Return the (X, Y) coordinate for the center point of the cell that contains the specified text.  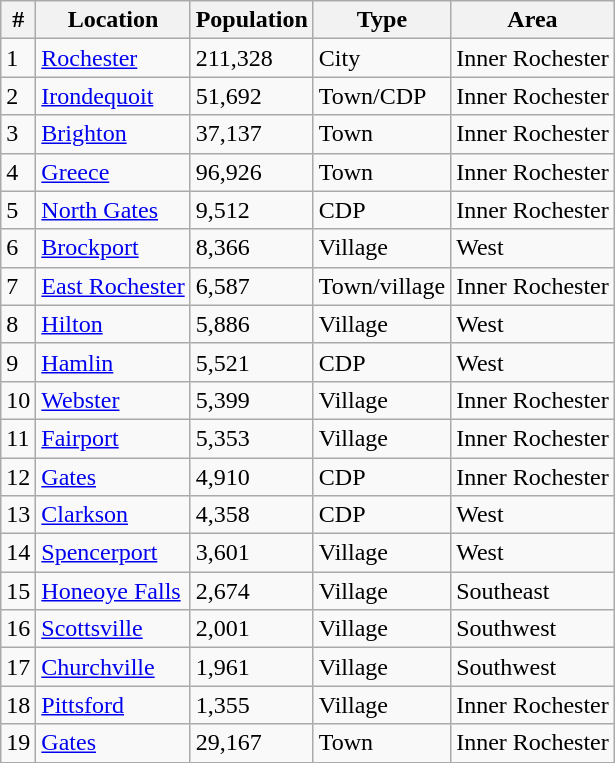
12 (18, 477)
14 (18, 553)
5,886 (252, 324)
9 (18, 362)
Scottsville (113, 629)
5 (18, 210)
8 (18, 324)
1,355 (252, 705)
City (382, 58)
# (18, 20)
East Rochester (113, 286)
4 (18, 172)
Town/CDP (382, 96)
Brighton (113, 134)
Hamlin (113, 362)
3 (18, 134)
Webster (113, 400)
96,926 (252, 172)
4,910 (252, 477)
2 (18, 96)
15 (18, 591)
Clarkson (113, 515)
18 (18, 705)
North Gates (113, 210)
Location (113, 20)
2,001 (252, 629)
1,961 (252, 667)
Fairport (113, 438)
10 (18, 400)
211,328 (252, 58)
7 (18, 286)
11 (18, 438)
Rochester (113, 58)
29,167 (252, 743)
17 (18, 667)
1 (18, 58)
Southeast (533, 591)
5,399 (252, 400)
2,674 (252, 591)
Hilton (113, 324)
6,587 (252, 286)
9,512 (252, 210)
Churchville (113, 667)
4,358 (252, 515)
19 (18, 743)
51,692 (252, 96)
Pittsford (113, 705)
Spencerport (113, 553)
Area (533, 20)
Type (382, 20)
8,366 (252, 248)
Honeoye Falls (113, 591)
Irondequoit (113, 96)
Population (252, 20)
37,137 (252, 134)
16 (18, 629)
5,521 (252, 362)
Town/village (382, 286)
Greece (113, 172)
5,353 (252, 438)
6 (18, 248)
Brockport (113, 248)
13 (18, 515)
3,601 (252, 553)
